Find where the given text appears and provide that cell's center as [X, Y] coordinate. 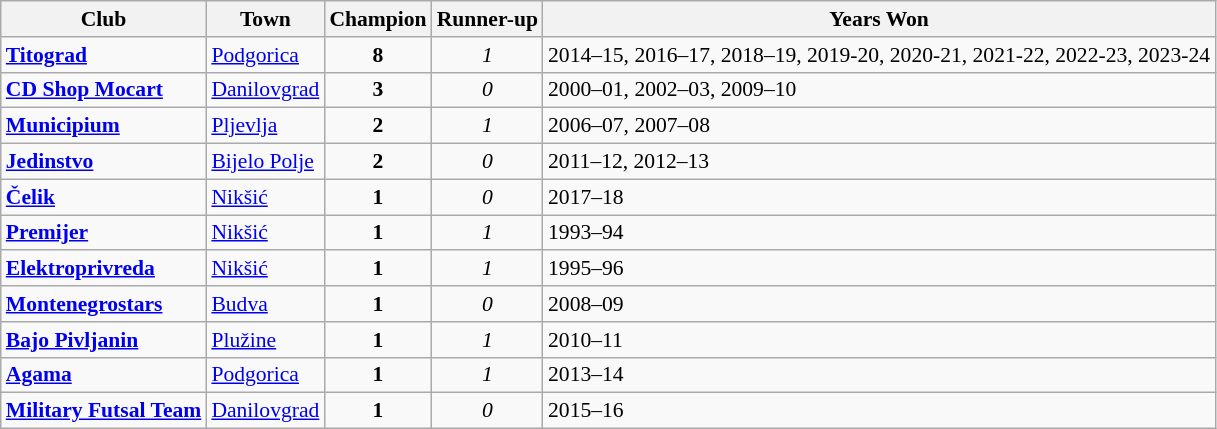
Years Won [879, 19]
Budva [265, 304]
Town [265, 19]
Titograd [104, 55]
Bijelo Polje [265, 162]
Montenegrostars [104, 304]
2014–15, 2016–17, 2018–19, 2019-20, 2020-21, 2021-22, 2022-23, 2023-24 [879, 55]
CD Shop Mocart [104, 90]
Elektroprivreda [104, 269]
Runner-up [488, 19]
3 [378, 90]
2006–07, 2007–08 [879, 126]
Champion [378, 19]
Čelik [104, 197]
Military Futsal Team [104, 411]
Pljevlja [265, 126]
2008–09 [879, 304]
Club [104, 19]
Municipium [104, 126]
2010–11 [879, 340]
Bajo Pivljanin [104, 340]
Premijer [104, 233]
8 [378, 55]
Jedinstvo [104, 162]
2000–01, 2002–03, 2009–10 [879, 90]
Plužine [265, 340]
1995–96 [879, 269]
1993–94 [879, 233]
Agama [104, 375]
2011–12, 2012–13 [879, 162]
2013–14 [879, 375]
2015–16 [879, 411]
2017–18 [879, 197]
